Locate the cell with the specified text and output its (X, Y) center coordinate. 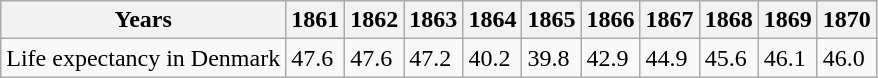
Years (144, 20)
Life expectancy in Denmark (144, 58)
1869 (788, 20)
1863 (434, 20)
39.8 (552, 58)
47.2 (434, 58)
44.9 (670, 58)
1870 (846, 20)
1868 (728, 20)
1861 (316, 20)
46.0 (846, 58)
1867 (670, 20)
42.9 (610, 58)
1862 (374, 20)
45.6 (728, 58)
1866 (610, 20)
1864 (492, 20)
1865 (552, 20)
46.1 (788, 58)
40.2 (492, 58)
